Search for the cell housing the specified text and yield its [X, Y] center coordinate. 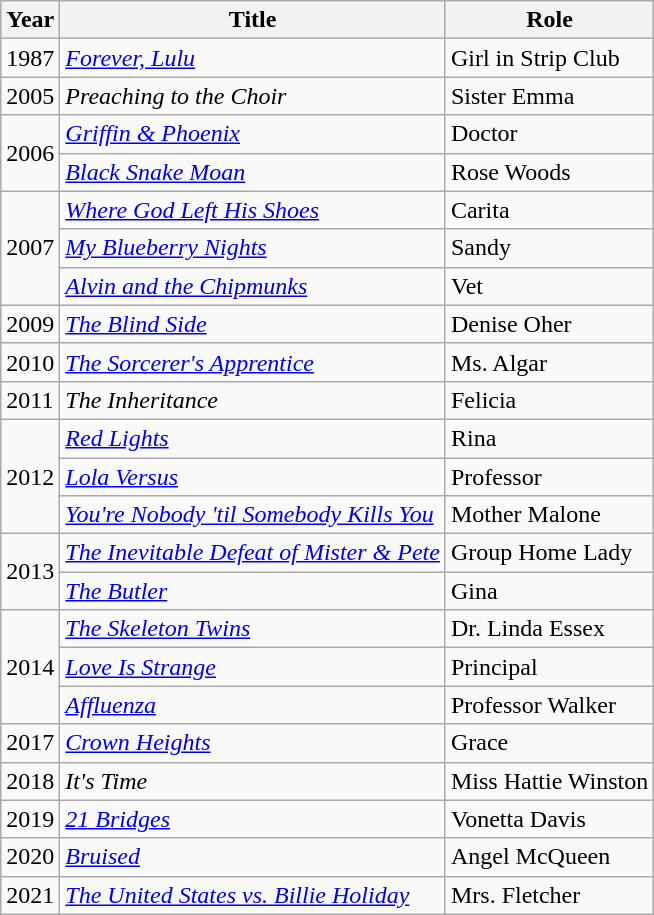
Lola Versus [253, 477]
2006 [30, 153]
2013 [30, 572]
Year [30, 20]
Alvin and the Chipmunks [253, 286]
Ms. Algar [549, 362]
Griffin & Phoenix [253, 134]
The Inevitable Defeat of Mister & Pete [253, 553]
Crown Heights [253, 743]
2021 [30, 895]
Gina [549, 591]
Rina [549, 438]
2014 [30, 667]
My Blueberry Nights [253, 248]
Sister Emma [549, 96]
Vet [549, 286]
Professor [549, 477]
2019 [30, 819]
You're Nobody 'til Somebody Kills You [253, 515]
Bruised [253, 857]
Where God Left His Shoes [253, 210]
Doctor [549, 134]
2011 [30, 400]
Miss Hattie Winston [549, 781]
2009 [30, 324]
Mother Malone [549, 515]
Principal [549, 667]
Sandy [549, 248]
2010 [30, 362]
2005 [30, 96]
Rose Woods [549, 172]
Group Home Lady [549, 553]
2017 [30, 743]
Carita [549, 210]
2020 [30, 857]
Love Is Strange [253, 667]
Vonetta Davis [549, 819]
Mrs. Fletcher [549, 895]
21 Bridges [253, 819]
Professor Walker [549, 705]
Affluenza [253, 705]
1987 [30, 58]
Title [253, 20]
Black Snake Moan [253, 172]
Dr. Linda Essex [549, 629]
Angel McQueen [549, 857]
Preaching to the Choir [253, 96]
Girl in Strip Club [549, 58]
Denise Oher [549, 324]
The Butler [253, 591]
Grace [549, 743]
The Blind Side [253, 324]
The Sorcerer's Apprentice [253, 362]
Red Lights [253, 438]
The United States vs. Billie Holiday [253, 895]
The Inheritance [253, 400]
Role [549, 20]
It's Time [253, 781]
The Skeleton Twins [253, 629]
Forever, Lulu [253, 58]
Felicia [549, 400]
2018 [30, 781]
2007 [30, 248]
2012 [30, 476]
